Output the [X, Y] coordinate of the center of the cell containing the given text.  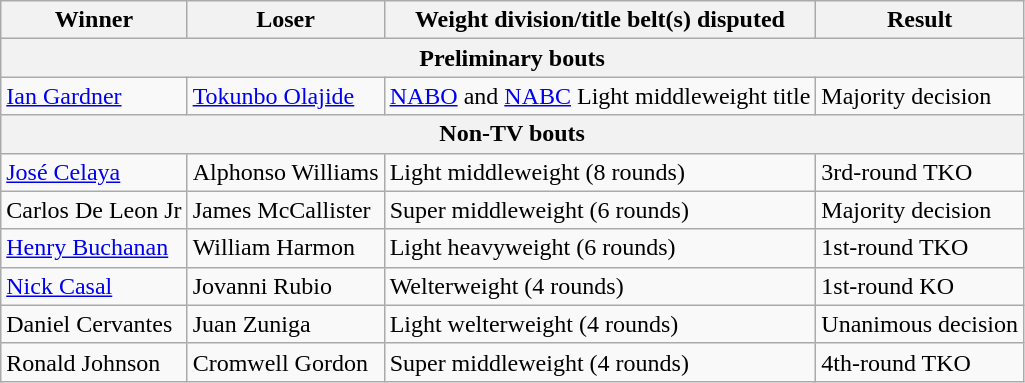
Super middleweight (6 rounds) [600, 210]
Carlos De Leon Jr [94, 210]
3rd-round TKO [920, 172]
1st-round KO [920, 286]
Jovanni Rubio [286, 286]
Ronald Johnson [94, 362]
Light welterweight (4 rounds) [600, 324]
Super middleweight (4 rounds) [600, 362]
Result [920, 20]
NABO and NABC Light middleweight title [600, 96]
Non-TV bouts [512, 134]
James McCallister [286, 210]
Tokunbo Olajide [286, 96]
Winner [94, 20]
Preliminary bouts [512, 58]
Daniel Cervantes [94, 324]
Cromwell Gordon [286, 362]
Welterweight (4 rounds) [600, 286]
Juan Zuniga [286, 324]
Weight division/title belt(s) disputed [600, 20]
Light middleweight (8 rounds) [600, 172]
Unanimous decision [920, 324]
William Harmon [286, 248]
1st-round TKO [920, 248]
José Celaya [94, 172]
Ian Gardner [94, 96]
Alphonso Williams [286, 172]
Nick Casal [94, 286]
4th-round TKO [920, 362]
Loser [286, 20]
Light heavyweight (6 rounds) [600, 248]
Henry Buchanan [94, 248]
